Capture the cell that displays the provided text and extract its [X, Y] central coordinate. 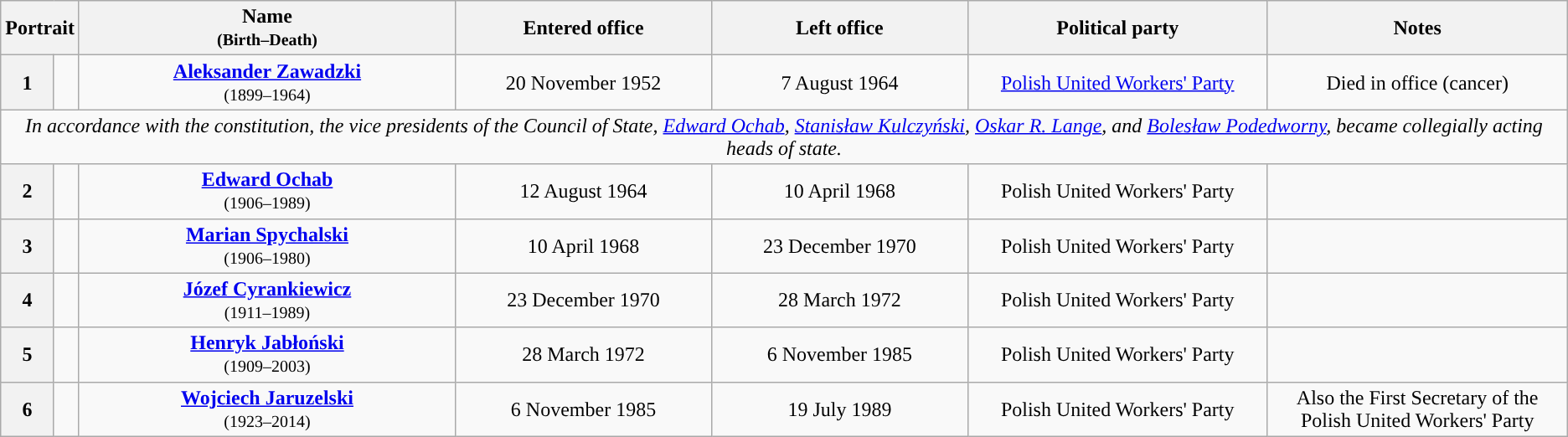
7 August 1964 [839, 82]
Left office [839, 28]
5 [27, 355]
Józef Cyrankiewicz(1911–1989) [266, 300]
Portrait [40, 28]
20 November 1952 [584, 82]
12 August 1964 [584, 191]
Political party [1117, 28]
Aleksander Zawadzki(1899–1964) [266, 82]
19 July 1989 [839, 409]
Edward Ochab(1906–1989) [266, 191]
6 [27, 409]
Died in office (cancer) [1417, 82]
Entered office [584, 28]
Marian Spychalski(1906–1980) [266, 246]
2 [27, 191]
Also the First Secretary of the Polish United Workers' Party [1417, 409]
Name(Birth–Death) [266, 28]
3 [27, 246]
Notes [1417, 28]
Henryk Jabłoński(1909–2003) [266, 355]
4 [27, 300]
Wojciech Jaruzelski(1923–2014) [266, 409]
1 [27, 82]
